Extract the (x, y) coordinate from the center of the cell holding the provided text.  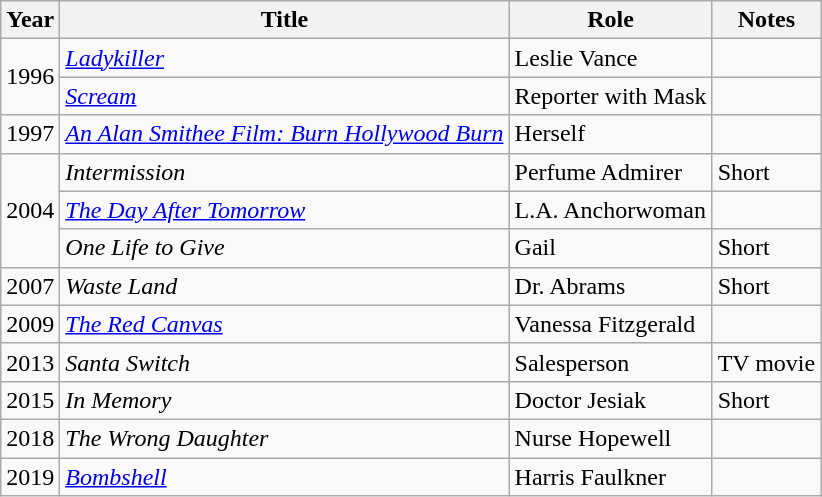
2019 (30, 477)
Year (30, 20)
In Memory (284, 400)
2018 (30, 438)
The Red Canvas (284, 324)
The Wrong Daughter (284, 438)
Scream (284, 96)
Title (284, 20)
Bombshell (284, 477)
An Alan Smithee Film: Burn Hollywood Burn (284, 134)
2015 (30, 400)
Gail (610, 248)
2007 (30, 286)
TV movie (766, 362)
The Day After Tomorrow (284, 210)
L.A. Anchorwoman (610, 210)
Harris Faulkner (610, 477)
Santa Switch (284, 362)
Vanessa Fitzgerald (610, 324)
Ladykiller (284, 58)
Waste Land (284, 286)
1996 (30, 77)
2009 (30, 324)
Dr. Abrams (610, 286)
2004 (30, 210)
1997 (30, 134)
Herself (610, 134)
Leslie Vance (610, 58)
One Life to Give (284, 248)
Nurse Hopewell (610, 438)
Salesperson (610, 362)
Reporter with Mask (610, 96)
Notes (766, 20)
Doctor Jesiak (610, 400)
Role (610, 20)
Intermission (284, 172)
Perfume Admirer (610, 172)
2013 (30, 362)
